Identify which cell holds the provided text, then report its [x, y] central coordinate. 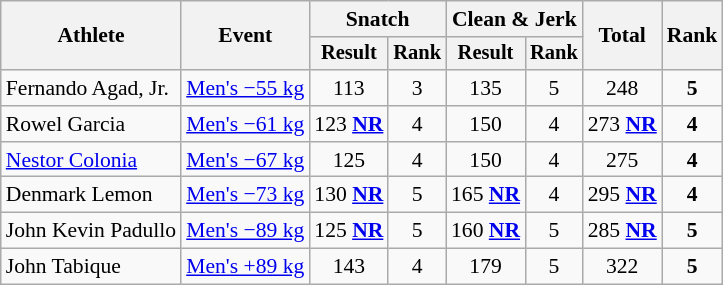
3 [417, 88]
John Tabique [91, 267]
275 [622, 160]
Men's +89 kg [245, 267]
179 [486, 267]
Total [622, 36]
John Kevin Padullo [91, 231]
130 NR [348, 195]
285 NR [622, 231]
Men's −73 kg [245, 195]
Denmark Lemon [91, 195]
Snatch [378, 19]
Fernando Agad, Jr. [91, 88]
Rowel Garcia [91, 124]
165 NR [486, 195]
125 [348, 160]
Event [245, 36]
295 NR [622, 195]
143 [348, 267]
322 [622, 267]
Men's −55 kg [245, 88]
Men's −89 kg [245, 231]
Men's −61 kg [245, 124]
Clean & Jerk [514, 19]
Athlete [91, 36]
125 NR [348, 231]
123 NR [348, 124]
Nestor Colonia [91, 160]
273 NR [622, 124]
248 [622, 88]
113 [348, 88]
135 [486, 88]
Men's −67 kg [245, 160]
160 NR [486, 231]
